Locate the cell with the specified text and output its [x, y] center coordinate. 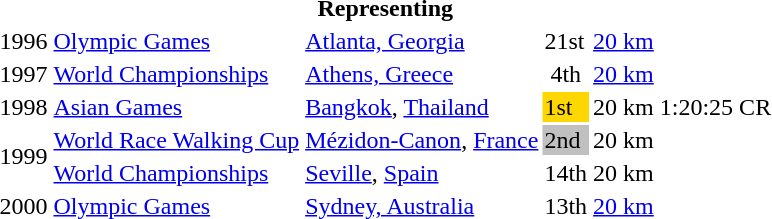
Olympic Games [176, 41]
Asian Games [176, 107]
Mézidon-Canon, France [422, 140]
1:20:25 CR [715, 107]
Athens, Greece [422, 74]
21st [566, 41]
Seville, Spain [422, 173]
4th [566, 74]
1st [566, 107]
2nd [566, 140]
Bangkok, Thailand [422, 107]
14th [566, 173]
Atlanta, Georgia [422, 41]
World Race Walking Cup [176, 140]
